Output the [x, y] coordinate of the center of the cell containing the given text.  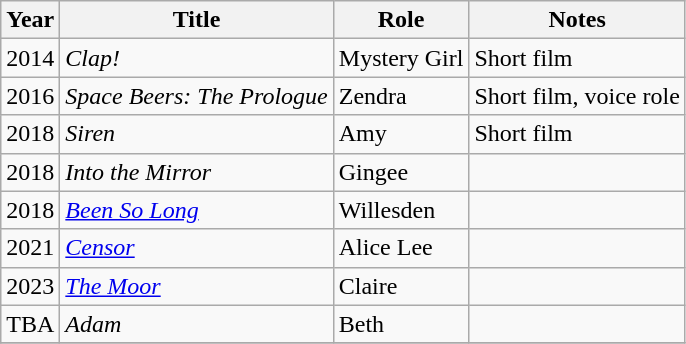
Zendra [401, 96]
2021 [30, 248]
Year [30, 20]
Clap! [196, 58]
The Moor [196, 286]
Gingee [401, 172]
Claire [401, 286]
Mystery Girl [401, 58]
2014 [30, 58]
2016 [30, 96]
Siren [196, 134]
Role [401, 20]
Willesden [401, 210]
2023 [30, 286]
Space Beers: The Prologue [196, 96]
Beth [401, 324]
Censor [196, 248]
Short film, voice role [577, 96]
Notes [577, 20]
TBA [30, 324]
Been So Long [196, 210]
Title [196, 20]
Amy [401, 134]
Alice Lee [401, 248]
Adam [196, 324]
Into the Mirror [196, 172]
